Return (x, y) of the center of cell containing provided text 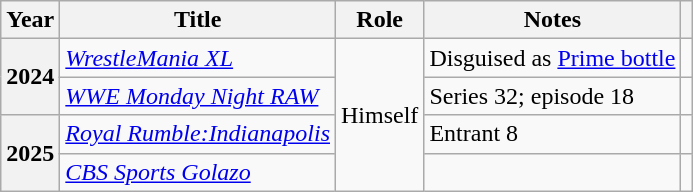
WWE Monday Night RAW (198, 96)
Title (198, 20)
Entrant 8 (552, 134)
2025 (30, 153)
Series 32; episode 18 (552, 96)
Disguised as Prime bottle (552, 58)
CBS Sports Golazo (198, 172)
Notes (552, 20)
Royal Rumble:Indianapolis (198, 134)
Himself (380, 115)
2024 (30, 77)
Role (380, 20)
WrestleMania XL (198, 58)
Year (30, 20)
